Return (x, y) of the center of cell containing provided text 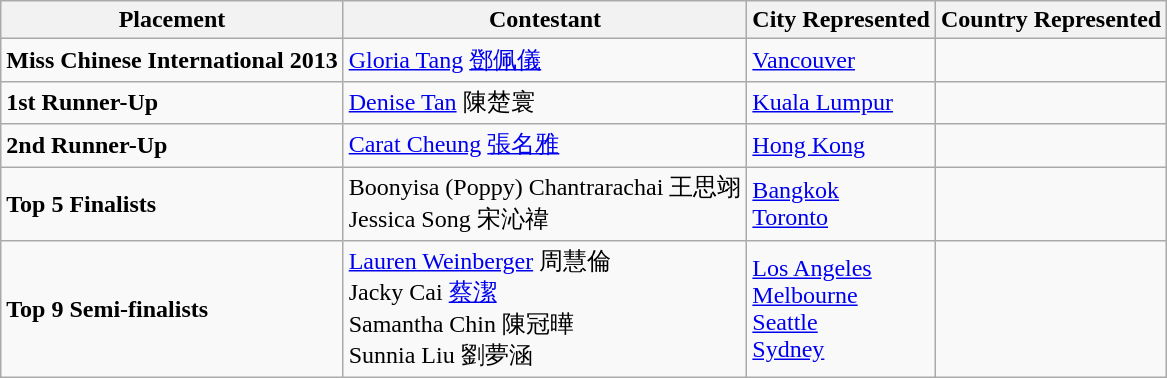
1st Runner-Up (172, 102)
Contestant (545, 20)
Los AngelesMelbourne Seattle Sydney (842, 310)
Lauren Weinberger 周慧倫Jacky Cai 蔡潔 Samantha Chin 陳冠曄Sunnia Liu 劉夢涵 (545, 310)
Carat Cheung 張名雅 (545, 146)
Hong Kong (842, 146)
City Represented (842, 20)
2nd Runner-Up (172, 146)
Miss Chinese International 2013 (172, 60)
Top 9 Semi-finalists (172, 310)
Vancouver (842, 60)
Kuala Lumpur (842, 102)
Top 5 Finalists (172, 203)
Country Represented (1050, 20)
Gloria Tang 鄧佩儀 (545, 60)
BangkokToronto (842, 203)
Placement (172, 20)
Denise Tan 陳楚寰 (545, 102)
Boonyisa (Poppy) Chantrarachai 王思翊Jessica Song 宋沁禕 (545, 203)
